Scan for the cell matching the given text and deliver its [X, Y] coordinate at center. 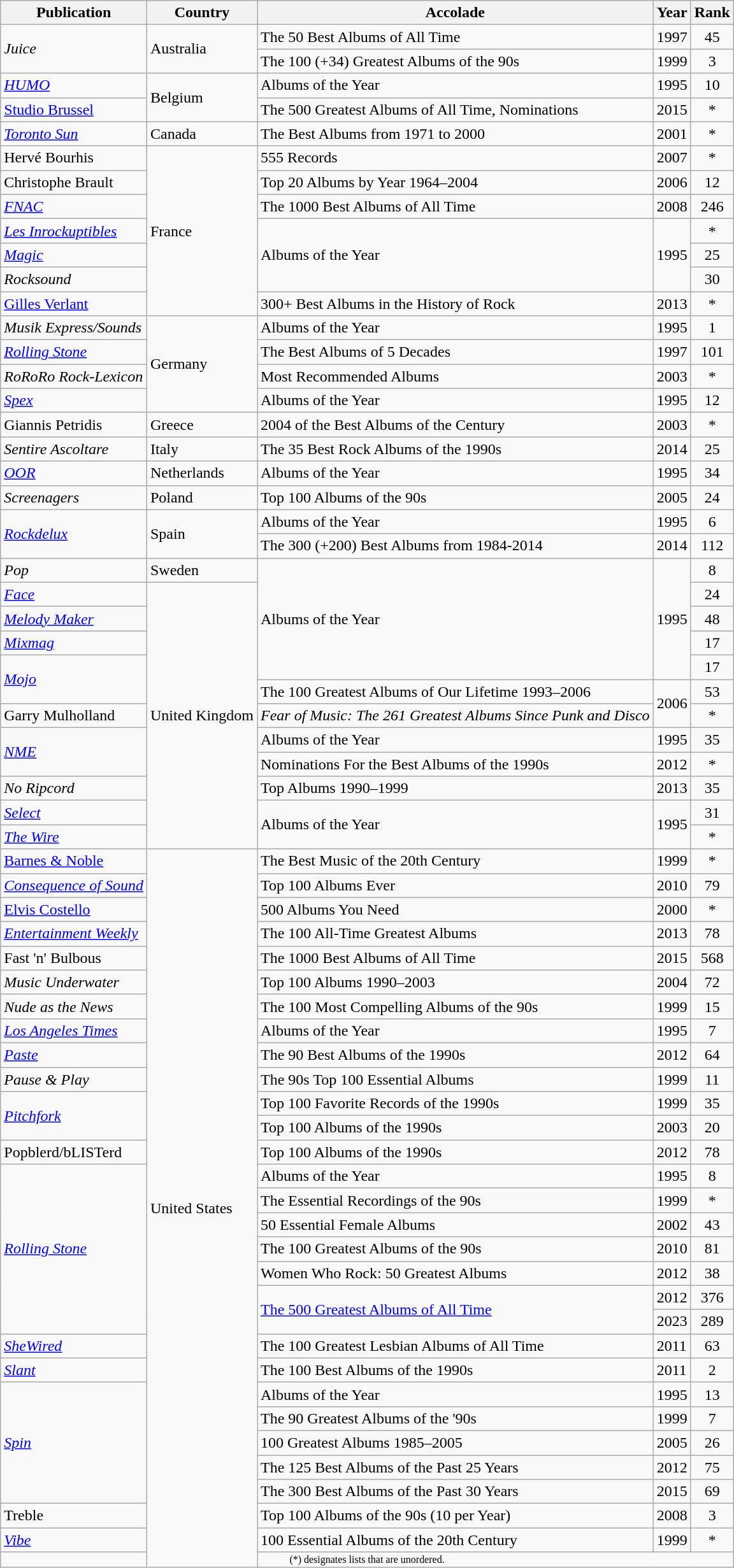
The Wire [74, 837]
Elvis Costello [74, 909]
64 [712, 1055]
6 [712, 522]
81 [712, 1249]
Germany [201, 364]
The 100 Best Albums of the 1990s [456, 1370]
10 [712, 85]
48 [712, 618]
376 [712, 1297]
Musik Express/Sounds [74, 328]
34 [712, 473]
Publication [74, 13]
Consequence of Sound [74, 885]
The 100 Greatest Albums of Our Lifetime 1993–2006 [456, 691]
France [201, 231]
Music Underwater [74, 982]
Garry Mulholland [74, 716]
The Best Albums from 1971 to 2000 [456, 134]
The 300 (+200) Best Albums from 1984-2014 [456, 546]
20 [712, 1128]
Top 100 Albums of the 90s [456, 497]
2001 [672, 134]
Christophe Brault [74, 182]
The Best Music of the 20th Century [456, 861]
Accolade [456, 13]
Poland [201, 497]
The 50 Best Albums of All Time [456, 37]
555 Records [456, 158]
2004 of the Best Albums of the Century [456, 425]
Sentire Ascoltare [74, 449]
Spain [201, 534]
2 [712, 1370]
2023 [672, 1322]
Canada [201, 134]
United Kingdom [201, 716]
The 100 Greatest Lesbian Albums of All Time [456, 1346]
Rocksound [74, 279]
Paste [74, 1055]
112 [712, 546]
The 100 All-Time Greatest Albums [456, 934]
Australia [201, 49]
100 Greatest Albums 1985–2005 [456, 1443]
Magic [74, 255]
Vibe [74, 1540]
Top 20 Albums by Year 1964–2004 [456, 182]
The 90 Greatest Albums of the '90s [456, 1418]
OOR [74, 473]
45 [712, 37]
Slant [74, 1370]
The 100 Greatest Albums of the 90s [456, 1249]
53 [712, 691]
Netherlands [201, 473]
The 100 (+34) Greatest Albums of the 90s [456, 61]
Entertainment Weekly [74, 934]
NME [74, 752]
Mojo [74, 679]
Spex [74, 401]
The 90 Best Albums of the 1990s [456, 1055]
568 [712, 958]
The 35 Best Rock Albums of the 1990s [456, 449]
Sweden [201, 570]
The Best Albums of 5 Decades [456, 352]
The 500 Greatest Albums of All Time, Nominations [456, 110]
Pitchfork [74, 1116]
38 [712, 1273]
Barnes & Noble [74, 861]
The 125 Best Albums of the Past 25 Years [456, 1467]
Top 100 Albums Ever [456, 885]
Fear of Music: The 261 Greatest Albums Since Punk and Disco [456, 716]
11 [712, 1080]
HUMO [74, 85]
30 [712, 279]
Giannis Petridis [74, 425]
Top 100 Albums of the 90s (10 per Year) [456, 1516]
Italy [201, 449]
No Ripcord [74, 788]
Juice [74, 49]
2004 [672, 982]
Toronto Sun [74, 134]
Treble [74, 1516]
The 90s Top 100 Essential Albums [456, 1080]
(*) designates lists that are unordered. [367, 1560]
Popblerd/bLISTerd [74, 1152]
Greece [201, 425]
Year [672, 13]
Mixmag [74, 643]
Rank [712, 13]
Les Inrockuptibles [74, 231]
300+ Best Albums in the History of Rock [456, 304]
Belgium [201, 97]
Los Angeles Times [74, 1030]
SheWired [74, 1346]
Nominations For the Best Albums of the 1990s [456, 764]
Pop [74, 570]
26 [712, 1443]
246 [712, 206]
Nude as the News [74, 1006]
1 [712, 328]
13 [712, 1394]
31 [712, 813]
2000 [672, 909]
United States [201, 1208]
500 Albums You Need [456, 909]
The 300 Best Albums of the Past 30 Years [456, 1492]
Screenagers [74, 497]
Hervé Bourhis [74, 158]
Face [74, 594]
79 [712, 885]
2007 [672, 158]
Fast 'n' Bulbous [74, 958]
Most Recommended Albums [456, 376]
Top 100 Favorite Records of the 1990s [456, 1104]
Top Albums 1990–1999 [456, 788]
Melody Maker [74, 618]
101 [712, 352]
Spin [74, 1443]
Gilles Verlant [74, 304]
FNAC [74, 206]
43 [712, 1225]
63 [712, 1346]
2002 [672, 1225]
Select [74, 813]
72 [712, 982]
69 [712, 1492]
RoRoRo Rock-Lexicon [74, 376]
Top 100 Albums 1990–2003 [456, 982]
100 Essential Albums of the 20th Century [456, 1540]
Pause & Play [74, 1080]
289 [712, 1322]
Rockdelux [74, 534]
75 [712, 1467]
The Essential Recordings of the 90s [456, 1201]
Country [201, 13]
Studio Brussel [74, 110]
15 [712, 1006]
The 500 Greatest Albums of All Time [456, 1309]
50 Essential Female Albums [456, 1225]
The 100 Most Compelling Albums of the 90s [456, 1006]
Women Who Rock: 50 Greatest Albums [456, 1273]
